Extract the (x, y) coordinate from the center of the cell holding the provided text.  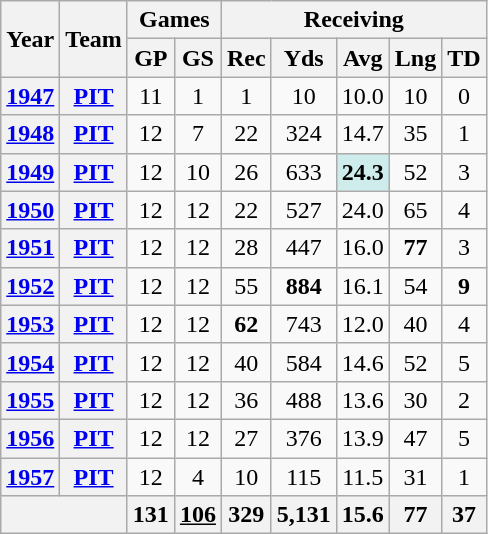
1953 (30, 324)
15.6 (362, 515)
743 (304, 324)
11.5 (362, 477)
Year (30, 39)
527 (304, 210)
Avg (362, 58)
1947 (30, 96)
115 (304, 477)
47 (415, 438)
884 (304, 286)
Yds (304, 58)
1950 (30, 210)
9 (464, 286)
GP (150, 58)
24.3 (362, 172)
447 (304, 248)
37 (464, 515)
1954 (30, 362)
7 (198, 134)
Team (94, 39)
62 (246, 324)
36 (246, 400)
633 (304, 172)
65 (415, 210)
TD (464, 58)
35 (415, 134)
0 (464, 96)
584 (304, 362)
11 (150, 96)
329 (246, 515)
54 (415, 286)
131 (150, 515)
106 (198, 515)
324 (304, 134)
1955 (30, 400)
1949 (30, 172)
5,131 (304, 515)
30 (415, 400)
10.0 (362, 96)
14.7 (362, 134)
28 (246, 248)
16.0 (362, 248)
27 (246, 438)
Games (174, 20)
24.0 (362, 210)
1957 (30, 477)
31 (415, 477)
55 (246, 286)
12.0 (362, 324)
Lng (415, 58)
26 (246, 172)
376 (304, 438)
1952 (30, 286)
488 (304, 400)
GS (198, 58)
1951 (30, 248)
1956 (30, 438)
Rec (246, 58)
14.6 (362, 362)
2 (464, 400)
1948 (30, 134)
Receiving (354, 20)
13.9 (362, 438)
13.6 (362, 400)
16.1 (362, 286)
